Find where the given text appears and provide that cell's center as [X, Y] coordinate. 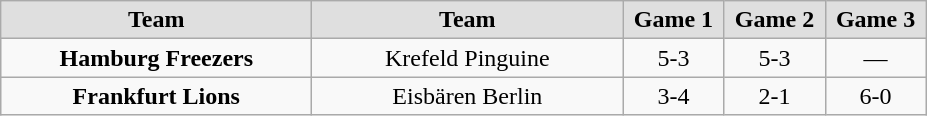
Eisbären Berlin [468, 96]
6-0 [876, 96]
Game 1 [674, 20]
Game 3 [876, 20]
Hamburg Freezers [156, 58]
Game 2 [774, 20]
— [876, 58]
Krefeld Pinguine [468, 58]
3-4 [674, 96]
Frankfurt Lions [156, 96]
2-1 [774, 96]
